Identify which cell holds the provided text, then report its [X, Y] central coordinate. 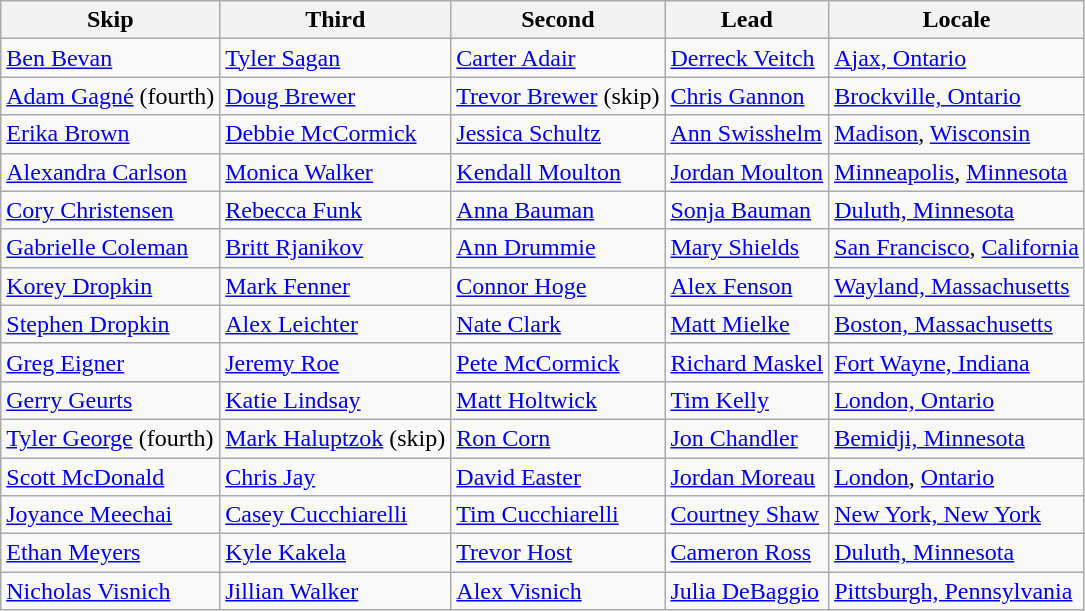
Casey Cucchiarelli [336, 515]
Brockville, Ontario [957, 96]
Wayland, Massachusetts [957, 286]
Ron Corn [558, 438]
Boston, Massachusetts [957, 324]
Jeremy Roe [336, 362]
Jessica Schultz [558, 134]
Fort Wayne, Indiana [957, 362]
Chris Gannon [747, 96]
Jillian Walker [336, 591]
Gabrielle Coleman [110, 248]
Minneapolis, Minnesota [957, 172]
Alex Leichter [336, 324]
Debbie McCormick [336, 134]
Sonja Bauman [747, 210]
Cameron Ross [747, 553]
Tim Kelly [747, 400]
Mark Fenner [336, 286]
Erika Brown [110, 134]
Katie Lindsay [336, 400]
Pete McCormick [558, 362]
Greg Eigner [110, 362]
Derreck Veitch [747, 58]
Tim Cucchiarelli [558, 515]
Tyler George (fourth) [110, 438]
David Easter [558, 477]
Ann Swisshelm [747, 134]
San Francisco, California [957, 248]
Lead [747, 20]
Mary Shields [747, 248]
Joyance Meechai [110, 515]
Kendall Moulton [558, 172]
New York, New York [957, 515]
Anna Bauman [558, 210]
Pittsburgh, Pennsylvania [957, 591]
Korey Dropkin [110, 286]
Matt Mielke [747, 324]
Carter Adair [558, 58]
Alex Visnich [558, 591]
Ben Bevan [110, 58]
Scott McDonald [110, 477]
Julia DeBaggio [747, 591]
Trevor Host [558, 553]
Third [336, 20]
Alex Fenson [747, 286]
Monica Walker [336, 172]
Richard Maskel [747, 362]
Skip [110, 20]
Jon Chandler [747, 438]
Bemidji, Minnesota [957, 438]
Trevor Brewer (skip) [558, 96]
Matt Holtwick [558, 400]
Chris Jay [336, 477]
Ajax, Ontario [957, 58]
Cory Christensen [110, 210]
Alexandra Carlson [110, 172]
Ethan Meyers [110, 553]
Gerry Geurts [110, 400]
Tyler Sagan [336, 58]
Courtney Shaw [747, 515]
Nicholas Visnich [110, 591]
Mark Haluptzok (skip) [336, 438]
Rebecca Funk [336, 210]
Stephen Dropkin [110, 324]
Jordan Moreau [747, 477]
Connor Hoge [558, 286]
Adam Gagné (fourth) [110, 96]
Ann Drummie [558, 248]
Second [558, 20]
Locale [957, 20]
Britt Rjanikov [336, 248]
Kyle Kakela [336, 553]
Madison, Wisconsin [957, 134]
Nate Clark [558, 324]
Jordan Moulton [747, 172]
Doug Brewer [336, 96]
